Determine the (x, y) coordinate at the center of the cell enclosing the given text.  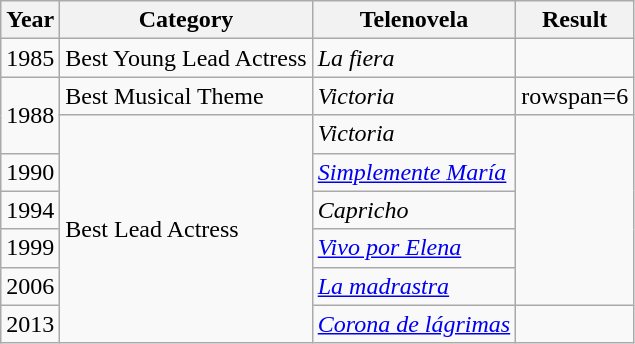
Best Musical Theme (186, 96)
La madrastra (414, 286)
La fiera (414, 58)
2006 (30, 286)
Best Lead Actress (186, 229)
Corona de lágrimas (414, 324)
2013 (30, 324)
1985 (30, 58)
Capricho (414, 210)
1990 (30, 172)
Year (30, 20)
Best Young Lead Actress (186, 58)
Telenovela (414, 20)
Result (575, 20)
1994 (30, 210)
Category (186, 20)
1988 (30, 115)
Vivo por Elena (414, 248)
1999 (30, 248)
Simplemente María (414, 172)
rowspan=6 (575, 96)
